Capture the cell that displays the provided text and extract its [x, y] central coordinate. 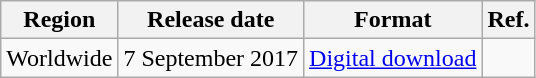
Digital download [393, 58]
Release date [211, 20]
Region [60, 20]
7 September 2017 [211, 58]
Ref. [508, 20]
Worldwide [60, 58]
Format [393, 20]
